Extract the (X, Y) coordinate from the center of the cell holding the provided text.  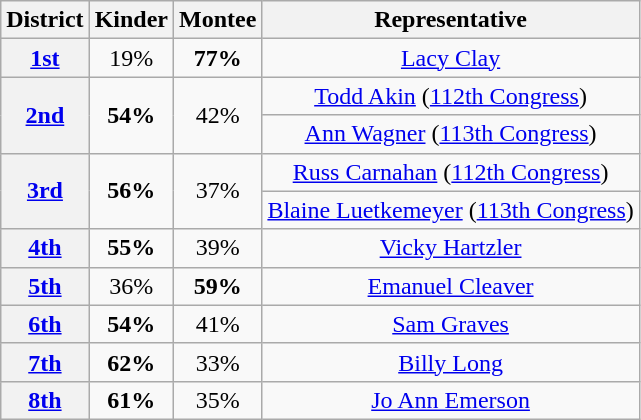
Russ Carnahan (112th Congress) (450, 172)
Ann Wagner (113th Congress) (450, 134)
35% (218, 400)
3rd (45, 191)
Sam Graves (450, 324)
4th (45, 248)
Montee (218, 20)
Emanuel Cleaver (450, 286)
Todd Akin (112th Congress) (450, 96)
42% (218, 115)
District (45, 20)
37% (218, 191)
39% (218, 248)
1st (45, 58)
55% (131, 248)
62% (131, 362)
33% (218, 362)
8th (45, 400)
41% (218, 324)
Lacy Clay (450, 58)
61% (131, 400)
Billy Long (450, 362)
7th (45, 362)
Jo Ann Emerson (450, 400)
56% (131, 191)
Vicky Hartzler (450, 248)
Kinder (131, 20)
36% (131, 286)
6th (45, 324)
2nd (45, 115)
59% (218, 286)
Representative (450, 20)
77% (218, 58)
5th (45, 286)
19% (131, 58)
Blaine Luetkemeyer (113th Congress) (450, 210)
